Return (x, y) of the center of cell containing provided text 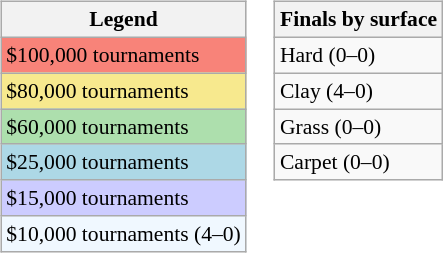
$60,000 tournaments (124, 127)
Carpet (0–0) (358, 162)
$80,000 tournaments (124, 91)
Grass (0–0) (358, 127)
Finals by surface (358, 20)
$15,000 tournaments (124, 198)
Legend (124, 20)
$10,000 tournaments (4–0) (124, 234)
$100,000 tournaments (124, 55)
Clay (4–0) (358, 91)
$25,000 tournaments (124, 162)
Hard (0–0) (358, 55)
